Locate the cell with the specified text and output its [X, Y] center coordinate. 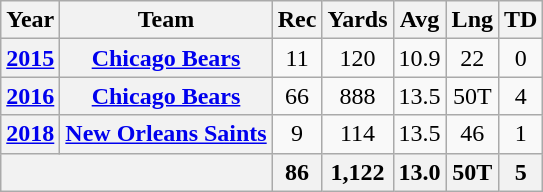
114 [358, 134]
5 [521, 172]
Lng [472, 20]
888 [358, 96]
9 [297, 134]
Yards [358, 20]
22 [472, 58]
Year [30, 20]
1 [521, 134]
10.9 [420, 58]
0 [521, 58]
46 [472, 134]
2018 [30, 134]
2015 [30, 58]
New Orleans Saints [166, 134]
120 [358, 58]
4 [521, 96]
Avg [420, 20]
TD [521, 20]
66 [297, 96]
1,122 [358, 172]
11 [297, 58]
2016 [30, 96]
13.0 [420, 172]
86 [297, 172]
Team [166, 20]
Rec [297, 20]
